Pinpoint the cell where the given text exists, returning its (X, Y) midpoint coordinate. 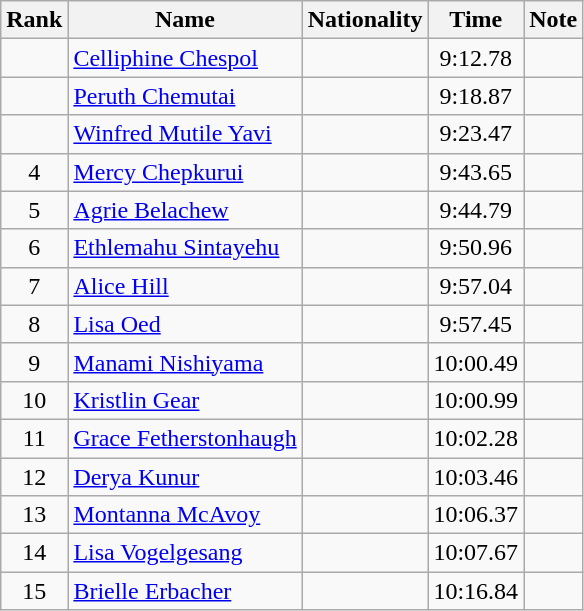
Montanna McAvoy (185, 515)
12 (34, 477)
Kristlin Gear (185, 400)
10:00.99 (476, 400)
9:57.45 (476, 324)
Nationality (365, 20)
Derya Kunur (185, 477)
9:23.47 (476, 134)
4 (34, 172)
Winfred Mutile Yavi (185, 134)
9:50.96 (476, 248)
Ethlemahu Sintayehu (185, 248)
9 (34, 362)
Manami Nishiyama (185, 362)
10:02.28 (476, 438)
10:03.46 (476, 477)
Peruth Chemutai (185, 96)
10:07.67 (476, 553)
Grace Fetherstonhaugh (185, 438)
11 (34, 438)
10:06.37 (476, 515)
Agrie Belachew (185, 210)
8 (34, 324)
14 (34, 553)
5 (34, 210)
Note (554, 20)
9:43.65 (476, 172)
10:00.49 (476, 362)
Lisa Vogelgesang (185, 553)
13 (34, 515)
9:12.78 (476, 58)
9:57.04 (476, 286)
Rank (34, 20)
9:44.79 (476, 210)
6 (34, 248)
Time (476, 20)
10:16.84 (476, 591)
Lisa Oed (185, 324)
7 (34, 286)
9:18.87 (476, 96)
Alice Hill (185, 286)
10 (34, 400)
15 (34, 591)
Name (185, 20)
Celliphine Chespol (185, 58)
Mercy Chepkurui (185, 172)
Brielle Erbacher (185, 591)
